Find where the given text appears and provide that cell's center as (X, Y) coordinate. 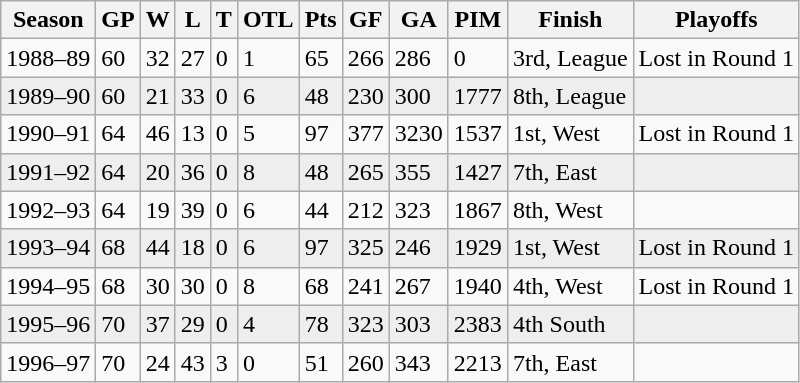
1777 (478, 96)
1992–93 (48, 210)
65 (320, 58)
343 (418, 362)
355 (418, 172)
W (158, 20)
1427 (478, 172)
5 (268, 134)
260 (366, 362)
18 (192, 248)
4 (268, 324)
Season (48, 20)
29 (192, 324)
T (224, 20)
78 (320, 324)
1867 (478, 210)
266 (366, 58)
GF (366, 20)
230 (366, 96)
PIM (478, 20)
377 (366, 134)
43 (192, 362)
Pts (320, 20)
4th South (570, 324)
4th, West (570, 286)
1995–96 (48, 324)
19 (158, 210)
Playoffs (716, 20)
36 (192, 172)
246 (418, 248)
33 (192, 96)
27 (192, 58)
3230 (418, 134)
1994–95 (48, 286)
Finish (570, 20)
20 (158, 172)
1989–90 (48, 96)
L (192, 20)
303 (418, 324)
265 (366, 172)
13 (192, 134)
1990–91 (48, 134)
GA (418, 20)
1537 (478, 134)
286 (418, 58)
1929 (478, 248)
2383 (478, 324)
300 (418, 96)
46 (158, 134)
212 (366, 210)
325 (366, 248)
8th, League (570, 96)
3 (224, 362)
8th, West (570, 210)
32 (158, 58)
267 (418, 286)
21 (158, 96)
24 (158, 362)
1996–97 (48, 362)
1 (268, 58)
1940 (478, 286)
39 (192, 210)
OTL (268, 20)
1993–94 (48, 248)
GP (118, 20)
3rd, League (570, 58)
51 (320, 362)
1991–92 (48, 172)
1988–89 (48, 58)
2213 (478, 362)
37 (158, 324)
241 (366, 286)
